For the text-containing cell, return its midpoint in (X, Y) coordinate format. 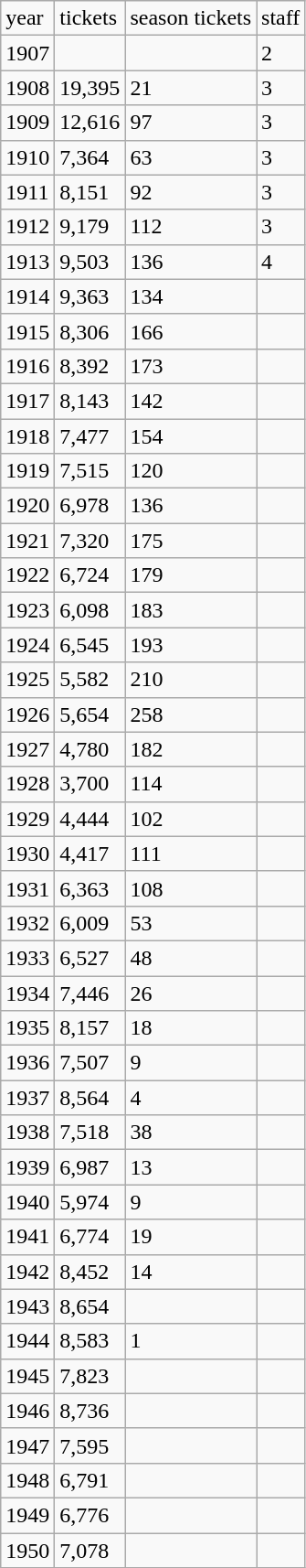
4,780 (90, 749)
7,446 (90, 993)
14 (191, 1272)
4,417 (90, 854)
97 (191, 123)
173 (191, 366)
8,654 (90, 1306)
season tickets (191, 18)
92 (191, 192)
1927 (27, 749)
1920 (27, 506)
183 (191, 610)
7,595 (90, 1445)
7,518 (90, 1133)
7,364 (90, 157)
1926 (27, 714)
53 (191, 923)
1936 (27, 1063)
1939 (27, 1167)
19 (191, 1237)
21 (191, 88)
tickets (90, 18)
6,527 (90, 958)
1931 (27, 888)
5,974 (90, 1202)
1941 (27, 1237)
1917 (27, 401)
182 (191, 749)
1911 (27, 192)
8,583 (90, 1341)
112 (191, 227)
1947 (27, 1445)
1923 (27, 610)
8,306 (90, 331)
1934 (27, 993)
1916 (27, 366)
1940 (27, 1202)
26 (191, 993)
1943 (27, 1306)
1942 (27, 1272)
9,503 (90, 262)
1919 (27, 471)
1930 (27, 854)
63 (191, 157)
1948 (27, 1480)
1907 (27, 53)
175 (191, 541)
6,545 (90, 645)
9,363 (90, 296)
1933 (27, 958)
6,776 (90, 1515)
48 (191, 958)
8,143 (90, 401)
102 (191, 819)
1950 (27, 1551)
9,179 (90, 227)
1945 (27, 1376)
258 (191, 714)
8,151 (90, 192)
1914 (27, 296)
6,098 (90, 610)
8,392 (90, 366)
1949 (27, 1515)
1918 (27, 436)
3,700 (90, 784)
1925 (27, 680)
7,078 (90, 1551)
12,616 (90, 123)
111 (191, 854)
year (27, 18)
1908 (27, 88)
134 (191, 296)
1924 (27, 645)
142 (191, 401)
6,774 (90, 1237)
108 (191, 888)
5,582 (90, 680)
2 (281, 53)
154 (191, 436)
1929 (27, 819)
114 (191, 784)
8,452 (90, 1272)
18 (191, 1028)
7,823 (90, 1376)
1915 (27, 331)
19,395 (90, 88)
166 (191, 331)
8,157 (90, 1028)
6,978 (90, 506)
1922 (27, 575)
38 (191, 1133)
6,791 (90, 1480)
13 (191, 1167)
1938 (27, 1133)
6,724 (90, 575)
1928 (27, 784)
193 (191, 645)
1944 (27, 1341)
6,987 (90, 1167)
1912 (27, 227)
1932 (27, 923)
5,654 (90, 714)
210 (191, 680)
120 (191, 471)
staff (281, 18)
179 (191, 575)
1910 (27, 157)
7,507 (90, 1063)
1913 (27, 262)
7,320 (90, 541)
6,363 (90, 888)
7,477 (90, 436)
1935 (27, 1028)
1946 (27, 1411)
1909 (27, 123)
8,736 (90, 1411)
7,515 (90, 471)
8,564 (90, 1098)
1937 (27, 1098)
4,444 (90, 819)
1 (191, 1341)
6,009 (90, 923)
1921 (27, 541)
